Capture the cell that displays the provided text and extract its (x, y) central coordinate. 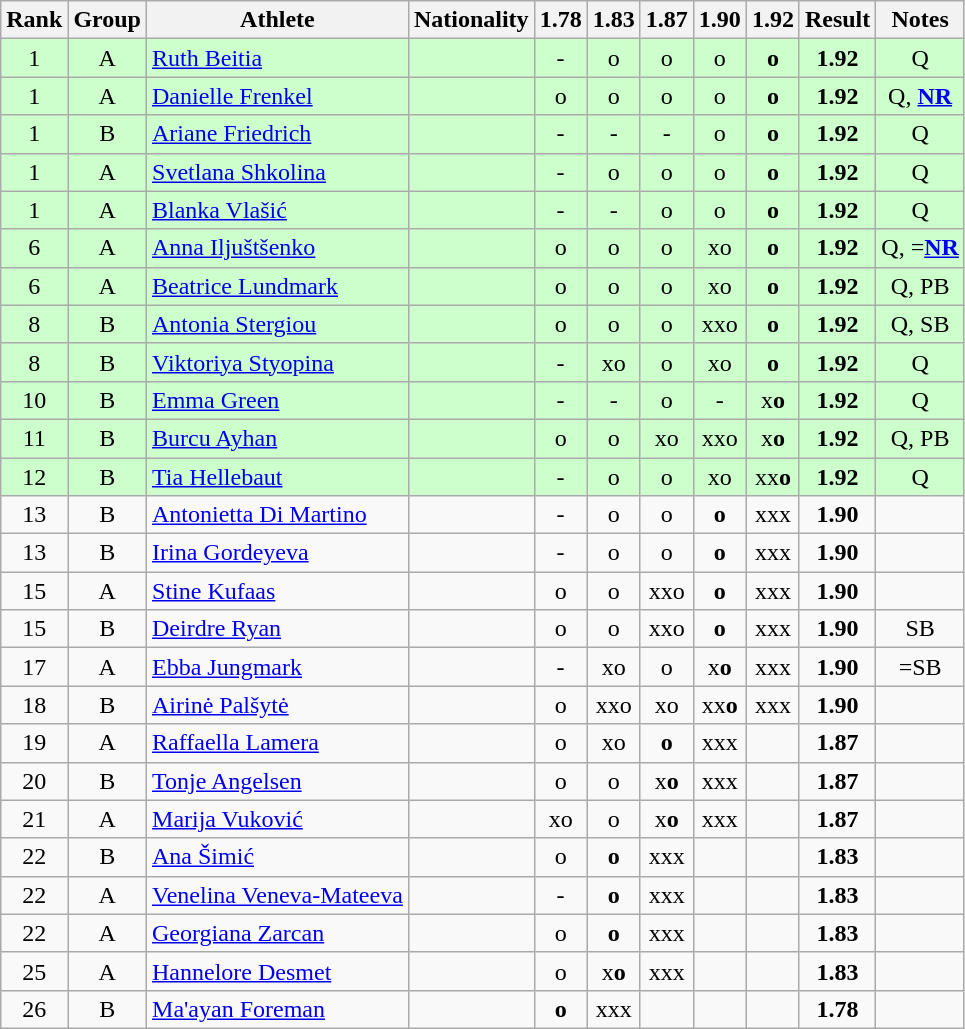
Hannelore Desmet (278, 971)
Group (108, 20)
11 (34, 438)
Result (837, 20)
Danielle Frenkel (278, 96)
Ma'ayan Foreman (278, 1009)
Ruth Beitia (278, 58)
19 (34, 743)
20 (34, 781)
SB (920, 629)
Raffaella Lamera (278, 743)
Athlete (278, 20)
Georgiana Zarcan (278, 933)
Burcu Ayhan (278, 438)
26 (34, 1009)
Deirdre Ryan (278, 629)
Q, =NR (920, 248)
Rank (34, 20)
17 (34, 667)
18 (34, 705)
=SB (920, 667)
Notes (920, 20)
Q, NR (920, 96)
Tia Hellebaut (278, 477)
10 (34, 400)
Q, SB (920, 324)
Venelina Veneva-Mateeva (278, 895)
21 (34, 819)
Emma Green (278, 400)
Blanka Vlašić (278, 210)
Nationality (471, 20)
Marija Vuković (278, 819)
Ariane Friedrich (278, 134)
Irina Gordeyeva (278, 553)
Stine Kufaas (278, 591)
Tonje Angelsen (278, 781)
Viktoriya Styopina (278, 362)
25 (34, 971)
Antonia Stergiou (278, 324)
Antonietta Di Martino (278, 515)
Anna Iljuštšenko (278, 248)
Ana Šimić (278, 857)
12 (34, 477)
Ebba Jungmark (278, 667)
Airinė Palšytė (278, 705)
Beatrice Lundmark (278, 286)
Svetlana Shkolina (278, 172)
